Pinpoint the cell where the given text exists, returning its (x, y) midpoint coordinate. 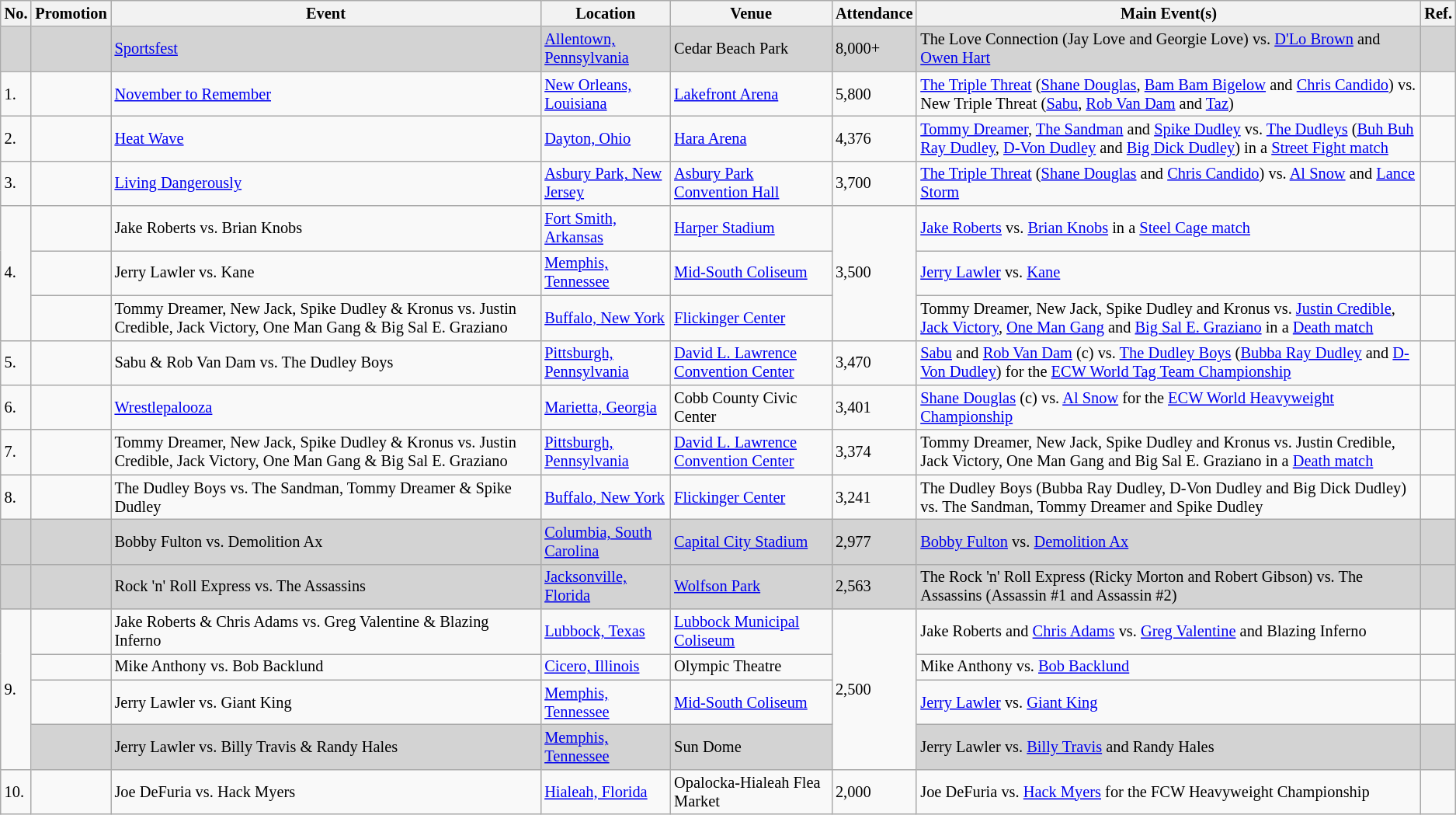
Tommy Dreamer, The Sandman and Spike Dudley vs. The Dudleys (Buh Buh Ray Dudley, D-Von Dudley and Big Dick Dudley) in a Street Fight match (1168, 138)
2,977 (874, 542)
9. (16, 690)
Lakefront Arena (751, 94)
2. (16, 138)
3,500 (874, 273)
Cicero, Illinois (606, 667)
1. (16, 94)
Hialeah, Florida (606, 792)
Location (606, 13)
The Dudley Boys (Bubba Ray Dudley, D-Von Dudley and Big Dick Dudley) vs. The Sandman, Tommy Dreamer and Spike Dudley (1168, 497)
Fort Smith, Arkansas (606, 228)
Joe DeFuria vs. Hack Myers for the FCW Heavyweight Championship (1168, 792)
Columbia, South Carolina (606, 542)
Heat Wave (326, 138)
Living Dangerously (326, 183)
Promotion (71, 13)
Rock 'n' Roll Express vs. The Assassins (326, 587)
Jake Roberts and Chris Adams vs. Greg Valentine and Blazing Inferno (1168, 632)
New Orleans, Louisiana (606, 94)
10. (16, 792)
5. (16, 363)
Harper Stadium (751, 228)
5,800 (874, 94)
Ref. (1438, 13)
Jake Roberts & Chris Adams vs. Greg Valentine & Blazing Inferno (326, 632)
Marietta, Georgia (606, 407)
2,563 (874, 587)
Sabu and Rob Van Dam (c) vs. The Dudley Boys (Bubba Ray Dudley and D-Von Dudley) for the ECW World Tag Team Championship (1168, 363)
3,241 (874, 497)
The Love Connection (Jay Love and Georgie Love) vs. D'Lo Brown and Owen Hart (1168, 49)
Event (326, 13)
Joe DeFuria vs. Hack Myers (326, 792)
The Triple Threat (Shane Douglas, Bam Bam Bigelow and Chris Candido) vs. New Triple Threat (Sabu, Rob Van Dam and Taz) (1168, 94)
The Rock 'n' Roll Express (Ricky Morton and Robert Gibson) vs. The Assassins (Assassin #1 and Assassin #2) (1168, 587)
6. (16, 407)
Jake Roberts vs. Brian Knobs in a Steel Cage match (1168, 228)
Sabu & Rob Van Dam vs. The Dudley Boys (326, 363)
7. (16, 452)
Opalocka-Hialeah Flea Market (751, 792)
Allentown, Pennsylvania (606, 49)
Jake Roberts vs. Brian Knobs (326, 228)
Shane Douglas (c) vs. Al Snow for the ECW World Heavyweight Championship (1168, 407)
Dayton, Ohio (606, 138)
3. (16, 183)
Wolfson Park (751, 587)
Capital City Stadium (751, 542)
2,000 (874, 792)
Cobb County Civic Center (751, 407)
No. (16, 13)
The Dudley Boys vs. The Sandman, Tommy Dreamer & Spike Dudley (326, 497)
Main Event(s) (1168, 13)
Asbury Park Convention Hall (751, 183)
Sun Dome (751, 747)
Lubbock Municipal Coliseum (751, 632)
Hara Arena (751, 138)
2,500 (874, 690)
Jerry Lawler vs. Billy Travis and Randy Hales (1168, 747)
Sportsfest (326, 49)
The Triple Threat (Shane Douglas and Chris Candido) vs. Al Snow and Lance Storm (1168, 183)
3,470 (874, 363)
Wrestlepalooza (326, 407)
8. (16, 497)
Attendance (874, 13)
3,700 (874, 183)
8,000+ (874, 49)
3,374 (874, 452)
Jerry Lawler vs. Billy Travis & Randy Hales (326, 747)
4,376 (874, 138)
Lubbock, Texas (606, 632)
Venue (751, 13)
Olympic Theatre (751, 667)
4. (16, 273)
Asbury Park, New Jersey (606, 183)
Cedar Beach Park (751, 49)
November to Remember (326, 94)
3,401 (874, 407)
Jacksonville, Florida (606, 587)
